Return [x, y] of the center of cell containing provided text 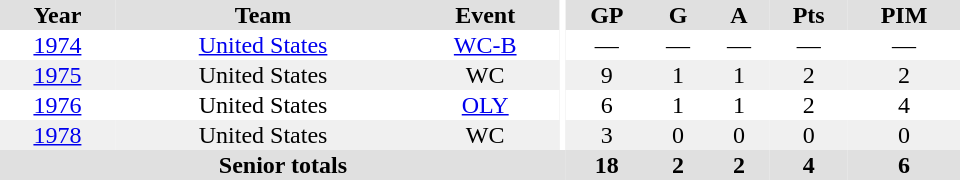
Event [485, 15]
Senior totals [283, 165]
PIM [904, 15]
3 [607, 135]
A [738, 15]
WC-B [485, 45]
1974 [58, 45]
1975 [58, 75]
18 [607, 165]
Pts [808, 15]
1978 [58, 135]
Team [263, 15]
1976 [58, 105]
9 [607, 75]
OLY [485, 105]
Year [58, 15]
GP [607, 15]
G [678, 15]
